Detect which cell encompasses the target text, then output its [x, y] center coordinate. 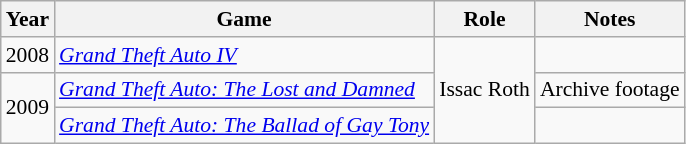
Issac Roth [484, 90]
Year [28, 19]
2009 [28, 108]
Role [484, 19]
Grand Theft Auto: The Ballad of Gay Tony [244, 126]
Grand Theft Auto: The Lost and Damned [244, 90]
Notes [610, 19]
Archive footage [610, 90]
Grand Theft Auto IV [244, 55]
Game [244, 19]
2008 [28, 55]
